Find where the given text appears and provide that cell's center as (x, y) coordinate. 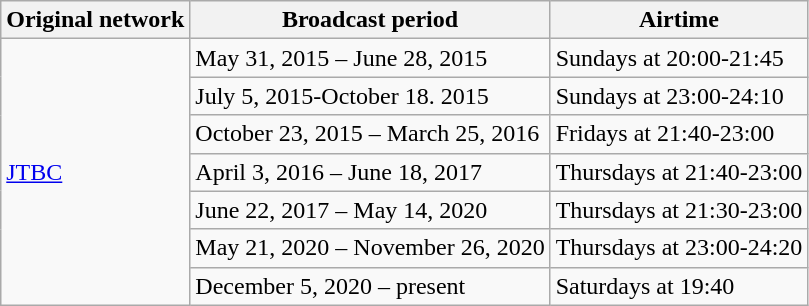
Broadcast period (370, 20)
October 23, 2015 – March 25, 2016 (370, 134)
May 31, 2015 – June 28, 2015 (370, 58)
April 3, 2016 – June 18, 2017 (370, 172)
Sundays at 23:00-24:10 (679, 96)
Thursdays at 21:30-23:00 (679, 210)
May 21, 2020 – November 26, 2020 (370, 248)
July 5, 2015-October 18. 2015 (370, 96)
Sundays at 20:00-21:45 (679, 58)
Saturdays at 19:40 (679, 286)
Original network (96, 20)
Airtime (679, 20)
Fridays at 21:40-23:00 (679, 134)
Thursdays at 21:40-23:00 (679, 172)
JTBC (96, 172)
June 22, 2017 – May 14, 2020 (370, 210)
Thursdays at 23:00-24:20 (679, 248)
December 5, 2020 – present (370, 286)
